Search for the cell housing the specified text and yield its (X, Y) center coordinate. 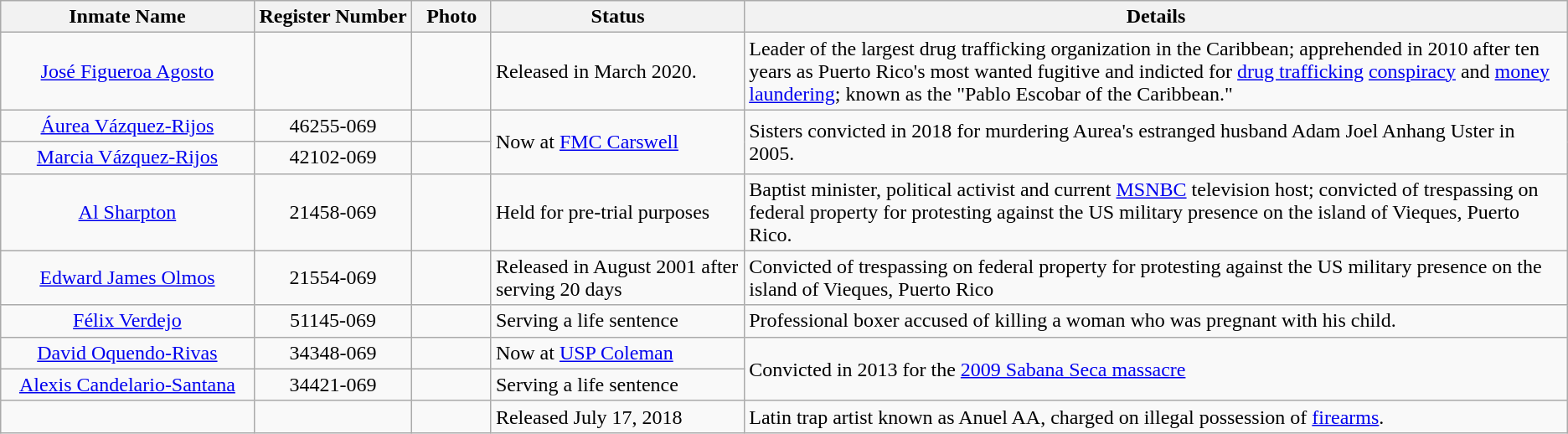
21458-069 (333, 212)
David Oquendo-Rivas (127, 353)
51145-069 (333, 321)
José Figueroa Agosto (127, 71)
Professional boxer accused of killing a woman who was pregnant with his child. (1156, 321)
42102-069 (333, 158)
Edward James Olmos (127, 278)
Released in March 2020. (617, 71)
46255-069 (333, 126)
Convicted of trespassing on federal property for protesting against the US military presence on the island of Vieques, Puerto Rico (1156, 278)
34348-069 (333, 353)
Photo (451, 17)
Marcia Vázquez-Rijos (127, 158)
Áurea Vázquez-Rijos (127, 126)
34421-069 (333, 385)
Register Number (333, 17)
Alexis Candelario-Santana (127, 385)
Sisters convicted in 2018 for murdering Aurea's estranged husband Adam Joel Anhang Uster in 2005. (1156, 142)
Released in August 2001 after serving 20 days (617, 278)
21554-069 (333, 278)
Latin trap artist known as Anuel AA, charged on illegal possession of firearms. (1156, 416)
Status (617, 17)
Convicted in 2013 for the 2009 Sabana Seca massacre (1156, 369)
Now at USP Coleman (617, 353)
Now at FMC Carswell (617, 142)
Held for pre-trial purposes (617, 212)
Al Sharpton (127, 212)
Félix Verdejo (127, 321)
Released July 17, 2018 (617, 416)
Details (1156, 17)
Inmate Name (127, 17)
